Capture the cell that displays the provided text and extract its (x, y) central coordinate. 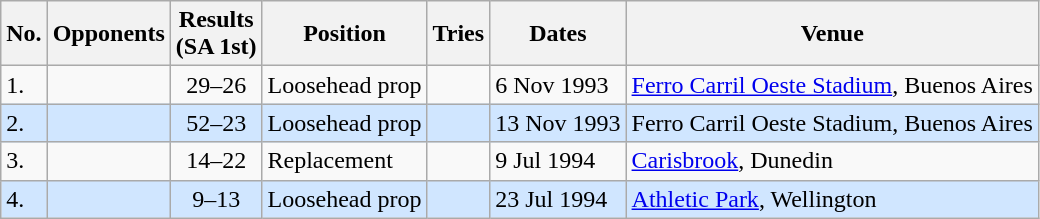
Athletic Park, Wellington (832, 199)
4. (24, 199)
No. (24, 34)
Tries (458, 34)
1. (24, 85)
2. (24, 123)
Opponents (108, 34)
13 Nov 1993 (558, 123)
Carisbrook, Dunedin (832, 161)
52–23 (216, 123)
Replacement (344, 161)
Dates (558, 34)
Position (344, 34)
23 Jul 1994 (558, 199)
9–13 (216, 199)
3. (24, 161)
14–22 (216, 161)
9 Jul 1994 (558, 161)
6 Nov 1993 (558, 85)
Results(SA 1st) (216, 34)
Venue (832, 34)
29–26 (216, 85)
